Output the (X, Y) coordinate of the center of the cell containing the given text.  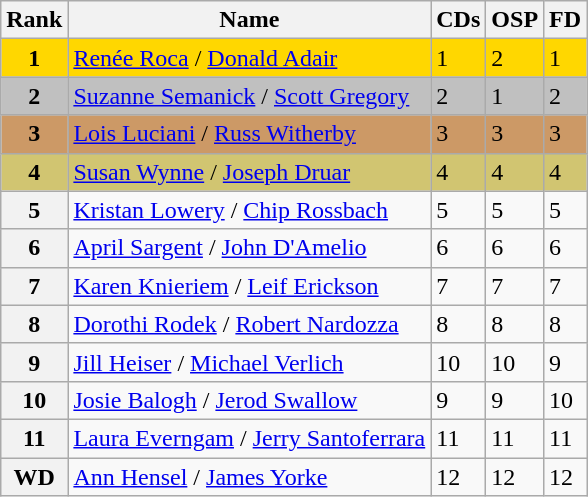
Jill Heiser / Michael Verlich (250, 362)
Ann Hensel / James Yorke (250, 477)
CDs (458, 20)
Josie Balogh / Jerod Swallow (250, 400)
Lois Luciani / Russ Witherby (250, 134)
Laura Everngam / Jerry Santoferrara (250, 438)
Suzanne Semanick / Scott Gregory (250, 96)
Kristan Lowery / Chip Rossbach (250, 210)
Karen Knieriem / Leif Erickson (250, 286)
OSP (515, 20)
WD (34, 477)
Dorothi Rodek / Robert Nardozza (250, 324)
Renée Roca / Donald Adair (250, 58)
Name (250, 20)
Rank (34, 20)
April Sargent / John D'Amelio (250, 248)
FD (566, 20)
Susan Wynne / Joseph Druar (250, 172)
